Extract the [x, y] coordinate from the center of the cell holding the provided text.  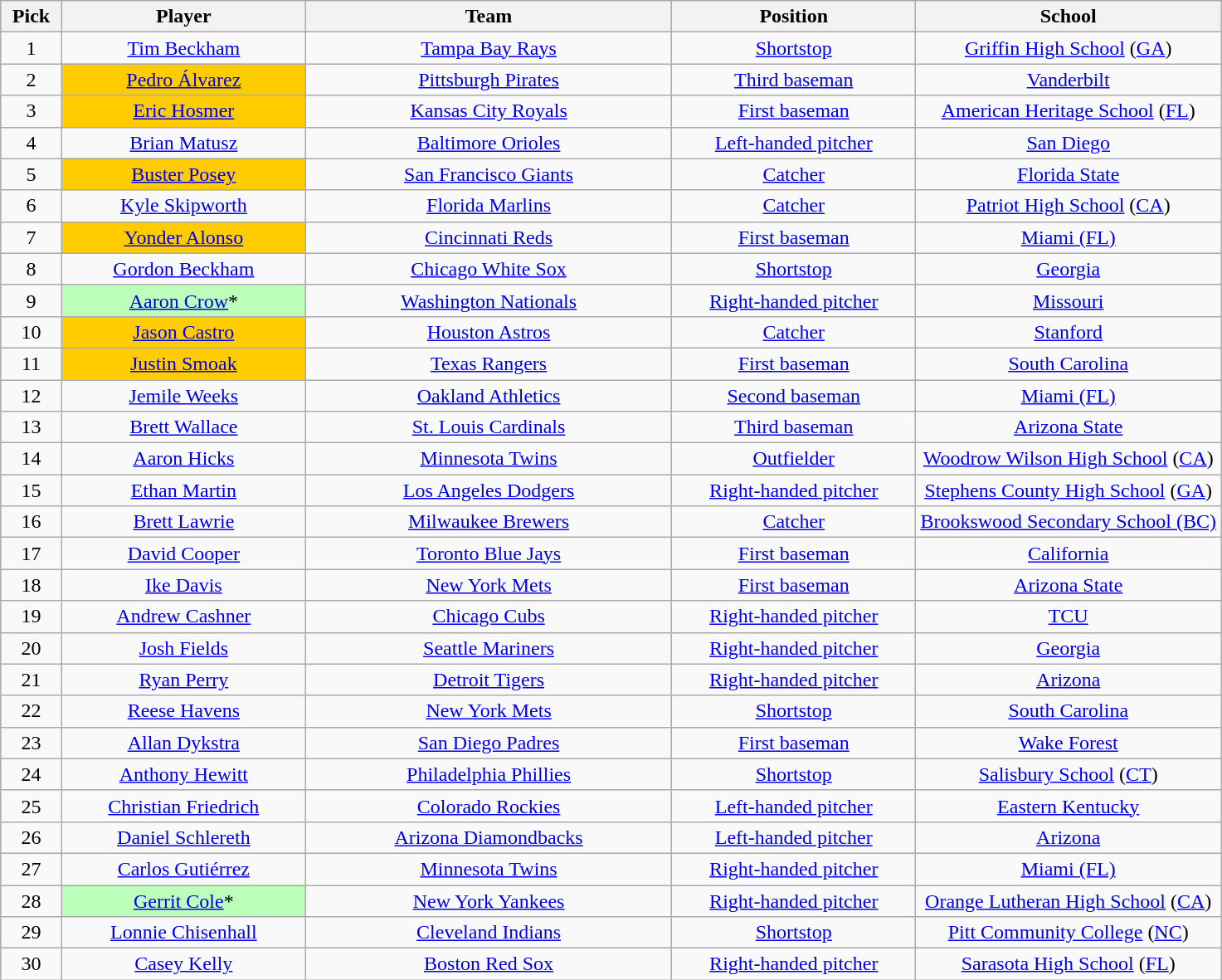
Justin Smoak [183, 363]
22 [32, 711]
3 [32, 111]
Chicago Cubs [488, 617]
Tampa Bay Rays [488, 48]
St. Louis Cardinals [488, 427]
Boston Red Sox [488, 964]
Stanford [1069, 332]
Pedro Álvarez [183, 80]
Toronto Blue Jays [488, 553]
Missouri [1069, 300]
18 [32, 585]
17 [32, 553]
Buster Posey [183, 174]
Texas Rangers [488, 363]
27 [32, 869]
2 [32, 80]
19 [32, 617]
Outfielder [794, 459]
25 [32, 806]
Cleveland Indians [488, 933]
Washington Nationals [488, 300]
Milwaukee Brewers [488, 522]
American Heritage School (FL) [1069, 111]
Patriot High School (CA) [1069, 206]
Chicago White Sox [488, 269]
6 [32, 206]
San Diego Padres [488, 743]
8 [32, 269]
Gerrit Cole* [183, 900]
Ryan Perry [183, 680]
Player [183, 17]
New York Yankees [488, 900]
12 [32, 396]
28 [32, 900]
Arizona Diamondbacks [488, 837]
5 [32, 174]
San Diego [1069, 143]
Cincinnati Reds [488, 237]
Detroit Tigers [488, 680]
Carlos Gutiérrez [183, 869]
14 [32, 459]
Jemile Weeks [183, 396]
15 [32, 490]
Pittsburgh Pirates [488, 80]
7 [32, 237]
Brett Lawrie [183, 522]
Griffin High School (GA) [1069, 48]
Yonder Alonso [183, 237]
Vanderbilt [1069, 80]
Ethan Martin [183, 490]
23 [32, 743]
Colorado Rockies [488, 806]
16 [32, 522]
Gordon Beckham [183, 269]
9 [32, 300]
Baltimore Orioles [488, 143]
Brett Wallace [183, 427]
San Francisco Giants [488, 174]
Philadelphia Phillies [488, 774]
Houston Astros [488, 332]
30 [32, 964]
Team [488, 17]
Kyle Skipworth [183, 206]
Daniel Schlereth [183, 837]
Orange Lutheran High School (CA) [1069, 900]
Reese Havens [183, 711]
Florida Marlins [488, 206]
21 [32, 680]
Jason Castro [183, 332]
Brookswood Secondary School (BC) [1069, 522]
11 [32, 363]
13 [32, 427]
Anthony Hewitt [183, 774]
Josh Fields [183, 648]
Pitt Community College (NC) [1069, 933]
David Cooper [183, 553]
Florida State [1069, 174]
California [1069, 553]
Eastern Kentucky [1069, 806]
Salisbury School (CT) [1069, 774]
Position [794, 17]
Pick [32, 17]
Lonnie Chisenhall [183, 933]
Los Angeles Dodgers [488, 490]
24 [32, 774]
Christian Friedrich [183, 806]
Eric Hosmer [183, 111]
26 [32, 837]
Stephens County High School (GA) [1069, 490]
Aaron Hicks [183, 459]
Woodrow Wilson High School (CA) [1069, 459]
TCU [1069, 617]
Sarasota High School (FL) [1069, 964]
Wake Forest [1069, 743]
Allan Dykstra [183, 743]
29 [32, 933]
Kansas City Royals [488, 111]
4 [32, 143]
Second baseman [794, 396]
Tim Beckham [183, 48]
Casey Kelly [183, 964]
Andrew Cashner [183, 617]
School [1069, 17]
1 [32, 48]
Oakland Athletics [488, 396]
10 [32, 332]
20 [32, 648]
Aaron Crow* [183, 300]
Brian Matusz [183, 143]
Seattle Mariners [488, 648]
Ike Davis [183, 585]
